From the cell containing the given text, extract its center point as [X, Y] coordinate. 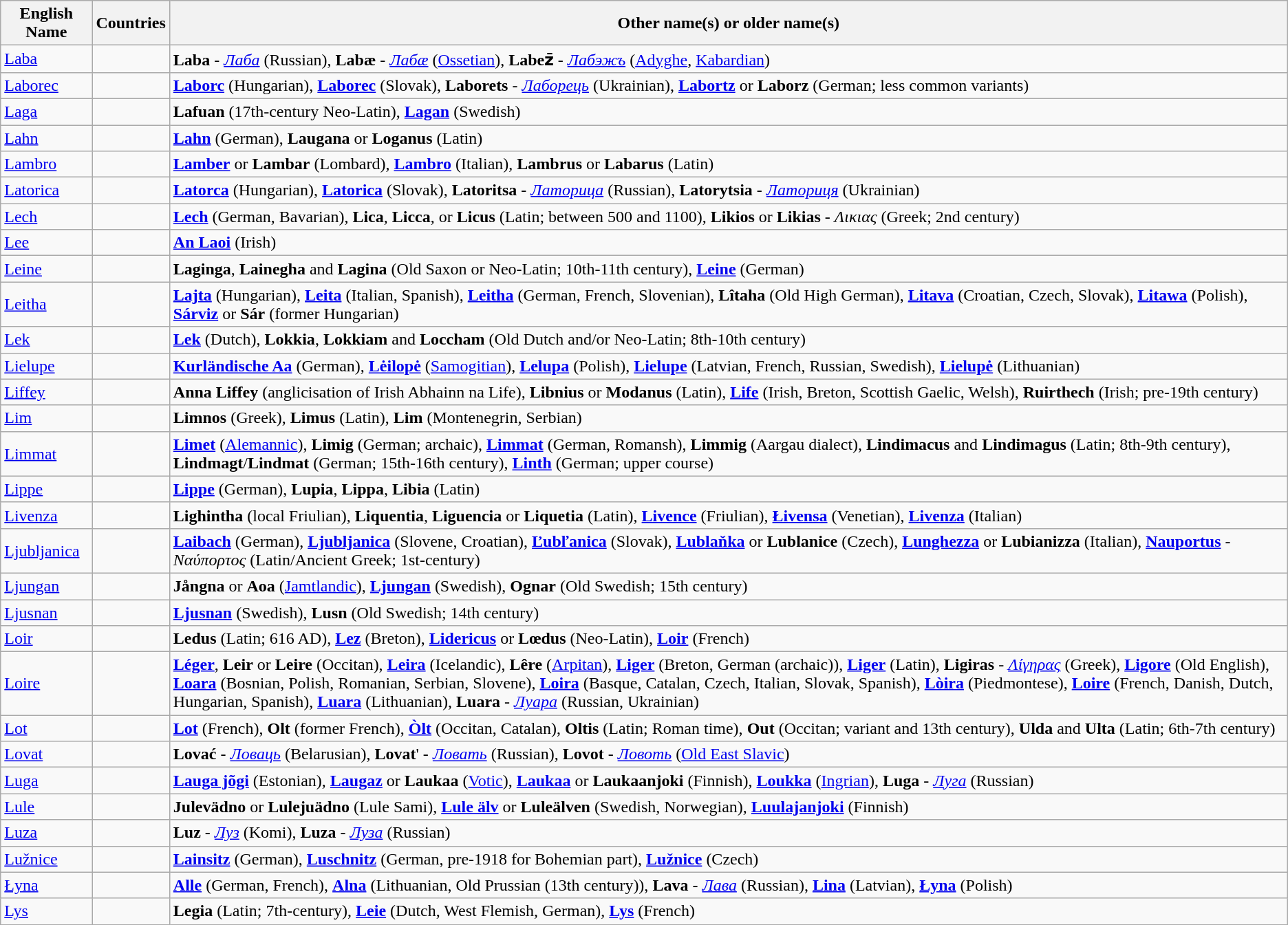
Alle (German, French), Alna (Lithuanian, Old Prussian (13th century)), Lava - Лава (Russian), Lina (Latvian), Łyna (Polish) [728, 885]
Julevädno or Lulejuädno (Lule Sami), Lule älv or Luleälven (Swedish, Norwegian), Luulajanjoki (Finnish) [728, 807]
Ljusnan (Swedish), Lusn (Old Swedish; 14th century) [728, 613]
Lauga jõgi (Estonian), Laugaz or Laukaa (Votic), Laukaa or Laukaanjoki (Finnish), Loukka (Ingrian), Luga - Луга (Russian) [728, 781]
Lot [47, 728]
Laborc (Hungarian), Laborec (Slovak), Laborets - Лаборець (Ukrainian), Labortz or Laborz (German; less common variants) [728, 85]
Lim [47, 418]
Latorca (Hungarian), Latorica (Slovak), Latoritsa - Латорица (Russian), Latorytsia - Латориця (Ukrainian) [728, 191]
Kurländische Aa (German), Lėilopė (Samogitian), Lelupa (Polish), Lielupe (Latvian, French, Russian, Swedish), Lielupė (Lithuanian) [728, 366]
Lech (German, Bavarian), Lica, Licca, or Licus (Latin; between 500 and 1100), Likios or Likias - Λικιας (Greek; 2nd century) [728, 217]
An Laoi (Irish) [728, 243]
Countries [131, 23]
Lippe (German), Lupia, Lippa, Libia (Latin) [728, 489]
Lahn (German), Laugana or Loganus (Latin) [728, 138]
Lech [47, 217]
Lainsitz (German), Luschnitz (German, pre-1918 for Bohemian part), Lužnice (Czech) [728, 859]
Lafuan (17th-century Neo-Latin), Lagan (Swedish) [728, 111]
Jångna or Aoa (Jamtlandic), Ljungan (Swedish), Ognar (Old Swedish; 15th century) [728, 586]
Lippe [47, 489]
Limmat [47, 454]
Other name(s) or older name(s) [728, 23]
Lys [47, 911]
Ljubljanica [47, 550]
Lambro [47, 164]
Loir [47, 639]
Ljusnan [47, 613]
Latorica [47, 191]
Luza [47, 833]
Lighintha (local Friulian), Liquentia, Liguencia or Liquetia (Latin), Livence (Friulian), Łivensa (Venetian), Livenza (Italian) [728, 515]
Limnos (Greek), Limus (Latin), Lim (Montenegrin, Serbian) [728, 418]
Laborec [47, 85]
Laginga, Lainegha and Lagina (Old Saxon or Neo-Latin; 10th-11th century), Leine (German) [728, 269]
Laba - Лаба (Russian), Labæ - Лабæ (Ossetian), Labez̄ - Лабэжъ (Adyghe, Kabardian) [728, 59]
Lee [47, 243]
Ledus (Latin; 616 AD), Lez (Breton), Lidericus or Lœdus (Neo-Latin), Loir (French) [728, 639]
Lielupe [47, 366]
Laba [47, 59]
Ljungan [47, 586]
Loire [47, 684]
Livenza [47, 515]
Luga [47, 781]
Lek (Dutch), Lokkia, Lokkiam and Loccham (Old Dutch and/or Neo-Latin; 8th-10th century) [728, 340]
Lule [47, 807]
English Name [47, 23]
Laga [47, 111]
Luz - Луз (Komi), Luza - Луза (Russian) [728, 833]
Lahn [47, 138]
Lužnice [47, 859]
Lovać - Ловаць (Belarusian), Lovat' - Ловать (Russian), Lovot - Ловоть (Old East Slavic) [728, 754]
Lamber or Lambar (Lombard), Lambro (Italian), Lambrus or Labarus (Latin) [728, 164]
Lek [47, 340]
Łyna [47, 885]
Leine [47, 269]
Lovat [47, 754]
Leitha [47, 304]
Legia (Latin; 7th-century), Leie (Dutch, West Flemish, German), Lys (French) [728, 911]
Liffey [47, 392]
